For the text-containing cell, return its midpoint in [X, Y] coordinate format. 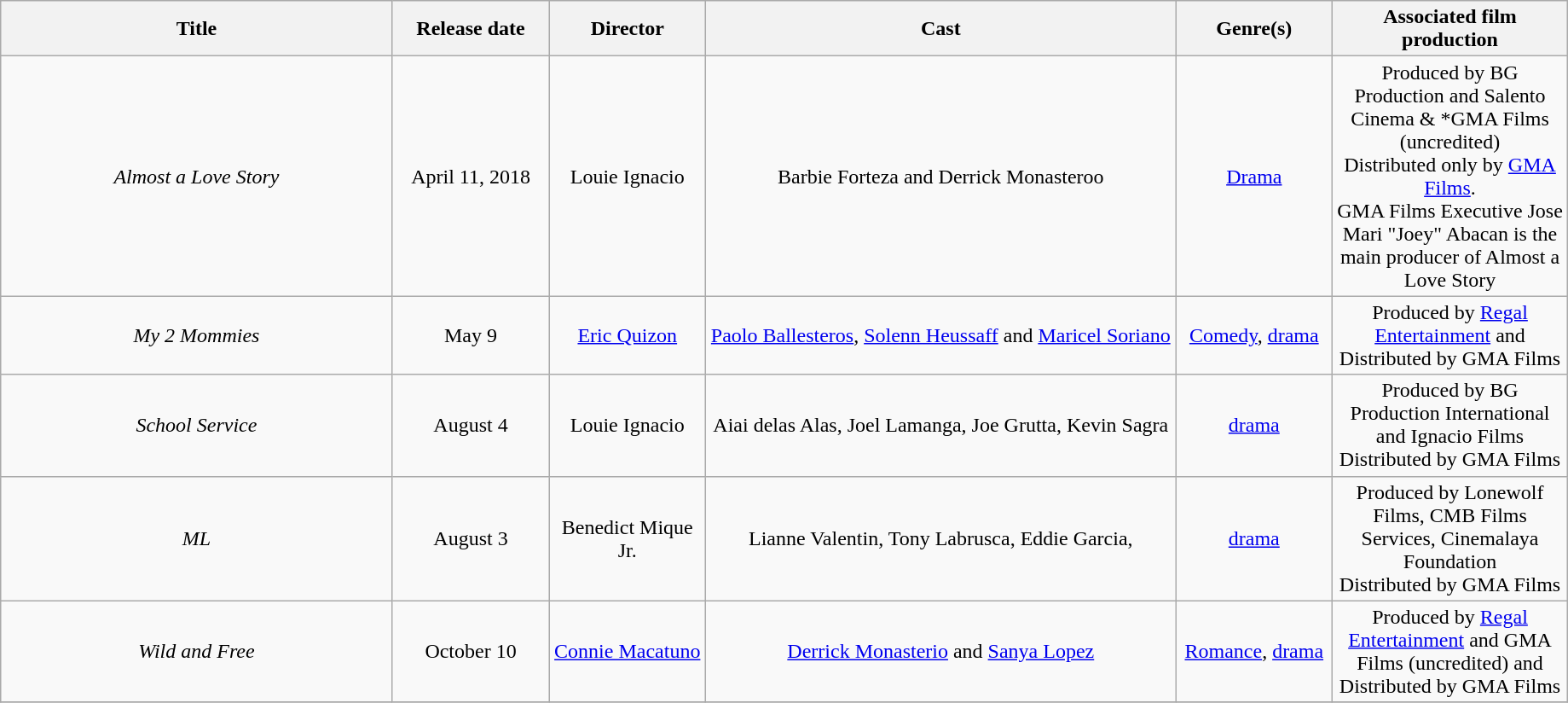
ML [196, 538]
Comedy, drama [1254, 335]
Release date [471, 29]
Produced by Lonewolf Films, CMB Films Services, Cinemalaya FoundationDistributed by GMA Films [1450, 538]
School Service [196, 425]
Produced by BG Production International and Ignacio FilmsDistributed by GMA Films [1450, 425]
May 9 [471, 335]
Wild and Free [196, 652]
Aiai delas Alas, Joel Lamanga, Joe Grutta, Kevin Sagra [941, 425]
Barbie Forteza and Derrick Monasteroo [941, 176]
October 10 [471, 652]
Derrick Monasterio and Sanya Lopez [941, 652]
Eric Quizon [628, 335]
Benedict Mique Jr. [628, 538]
Almost a Love Story [196, 176]
Paolo Ballesteros, Solenn Heussaff and Maricel Soriano [941, 335]
Romance, drama [1254, 652]
Produced by Regal Entertainment and GMA Films (uncredited) and Distributed by GMA Films [1450, 652]
Lianne Valentin, Tony Labrusca, Eddie Garcia, [941, 538]
Connie Macatuno [628, 652]
August 4 [471, 425]
Associated film production [1450, 29]
Cast [941, 29]
My 2 Mommies [196, 335]
April 11, 2018 [471, 176]
August 3 [471, 538]
Title [196, 29]
Genre(s) [1254, 29]
Director [628, 29]
Produced by Regal Entertainment and Distributed by GMA Films [1450, 335]
Drama [1254, 176]
